Pinpoint the cell where the given text exists, returning its (X, Y) midpoint coordinate. 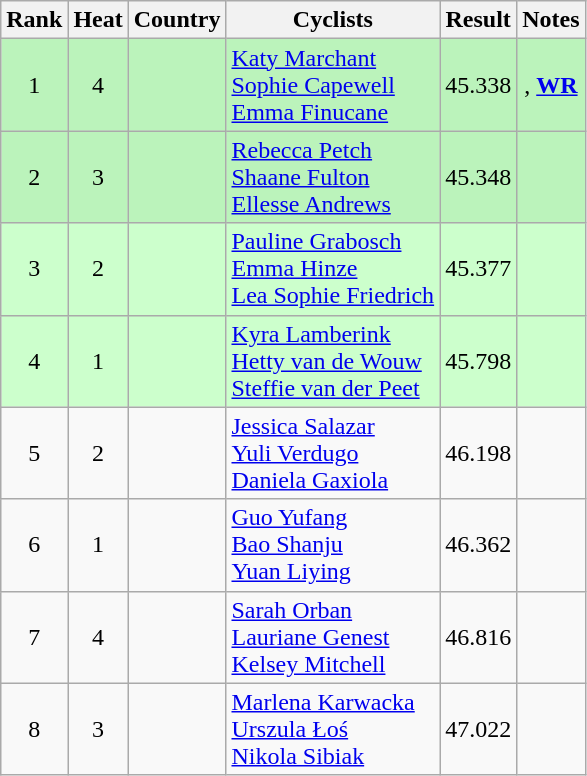
Cyclists (333, 20)
Rebecca PetchShaane FultonEllesse Andrews (333, 177)
7 (34, 637)
45.348 (478, 177)
Marlena KarwackaUrszula ŁośNikola Sibiak (333, 729)
Pauline GraboschEmma HinzeLea Sophie Friedrich (333, 269)
Heat (98, 20)
45.338 (478, 85)
46.816 (478, 637)
5 (34, 453)
Country (177, 20)
46.198 (478, 453)
8 (34, 729)
Jessica SalazarYuli VerdugoDaniela Gaxiola (333, 453)
Result (478, 20)
Notes (551, 20)
45.798 (478, 361)
, WR (551, 85)
Katy MarchantSophie CapewellEmma Finucane (333, 85)
6 (34, 545)
Rank (34, 20)
Sarah OrbanLauriane GenestKelsey Mitchell (333, 637)
45.377 (478, 269)
Kyra LamberinkHetty van de WouwSteffie van der Peet (333, 361)
Guo YufangBao ShanjuYuan Liying (333, 545)
46.362 (478, 545)
47.022 (478, 729)
